Pinpoint the cell where the given text exists, returning its [x, y] midpoint coordinate. 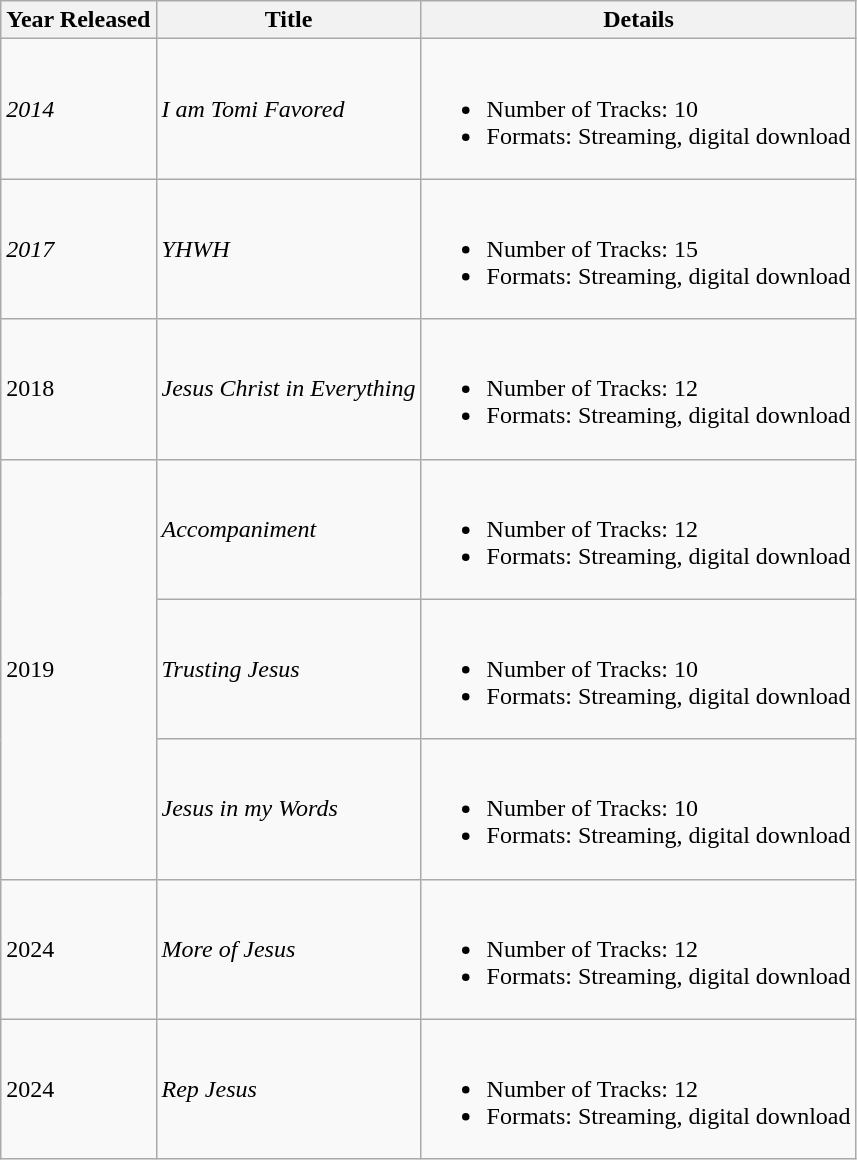
Number of Tracks: 15Formats: Streaming, digital download [638, 249]
Trusting Jesus [288, 669]
2018 [78, 389]
2017 [78, 249]
Jesus Christ in Everything [288, 389]
Jesus in my Words [288, 809]
Accompaniment [288, 529]
YHWH [288, 249]
2014 [78, 109]
Title [288, 20]
More of Jesus [288, 949]
I am Tomi Favored [288, 109]
2019 [78, 669]
Details [638, 20]
Year Released [78, 20]
Rep Jesus [288, 1089]
